Determine the [X, Y] coordinate at the center of the cell enclosing the given text.  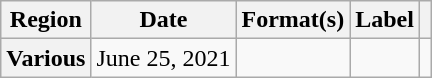
June 25, 2021 [164, 58]
Region [46, 20]
Various [46, 58]
Label [385, 20]
Format(s) [293, 20]
Date [164, 20]
